Find where the given text appears and provide that cell's center as (x, y) coordinate. 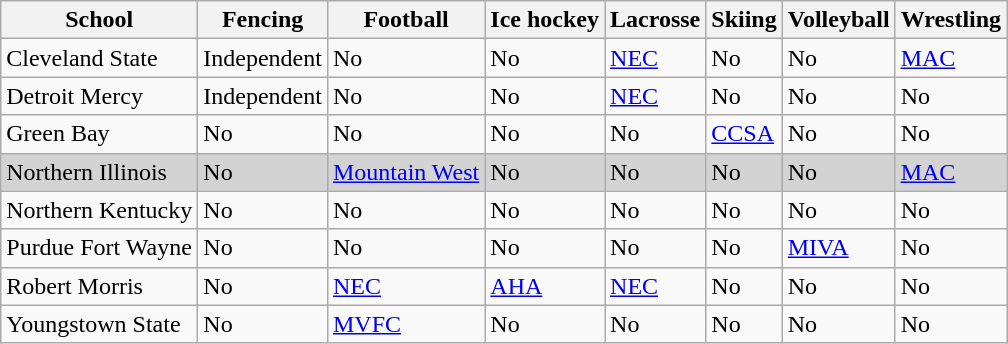
Wrestling (951, 20)
Fencing (263, 20)
Football (406, 20)
Robert Morris (100, 286)
Ice hockey (545, 20)
AHA (545, 286)
Mountain West (406, 172)
Youngstown State (100, 324)
Northern Kentucky (100, 210)
Volleyball (838, 20)
MVFC (406, 324)
School (100, 20)
Cleveland State (100, 58)
Northern Illinois (100, 172)
MIVA (838, 248)
Green Bay (100, 134)
Skiing (744, 20)
Lacrosse (656, 20)
Detroit Mercy (100, 96)
CCSA (744, 134)
Purdue Fort Wayne (100, 248)
